Locate the cell with the specified text and output its (X, Y) center coordinate. 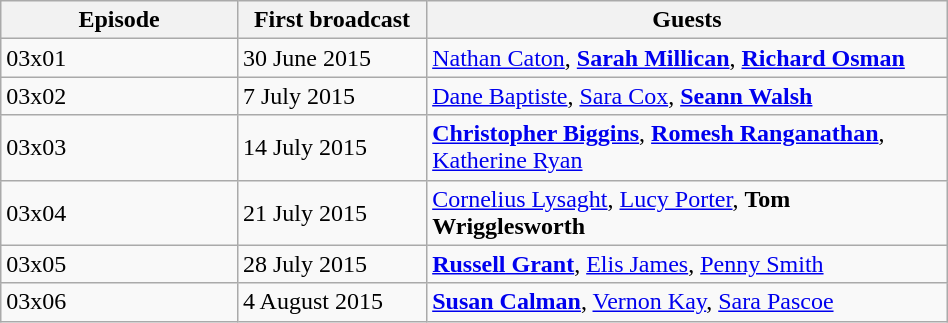
Christopher Biggins, Romesh Ranganathan, Katherine Ryan (688, 148)
Guests (688, 20)
7 July 2015 (332, 96)
Episode (120, 20)
03x04 (120, 212)
30 June 2015 (332, 58)
03x01 (120, 58)
21 July 2015 (332, 212)
14 July 2015 (332, 148)
Dane Baptiste, Sara Cox, Seann Walsh (688, 96)
Russell Grant, Elis James, Penny Smith (688, 264)
Cornelius Lysaght, Lucy Porter, Tom Wrigglesworth (688, 212)
28 July 2015 (332, 264)
03x03 (120, 148)
Nathan Caton, Sarah Millican, Richard Osman (688, 58)
03x02 (120, 96)
4 August 2015 (332, 302)
Susan Calman, Vernon Kay, Sara Pascoe (688, 302)
First broadcast (332, 20)
03x05 (120, 264)
03x06 (120, 302)
